Find where the given text appears and provide that cell's center as (X, Y) coordinate. 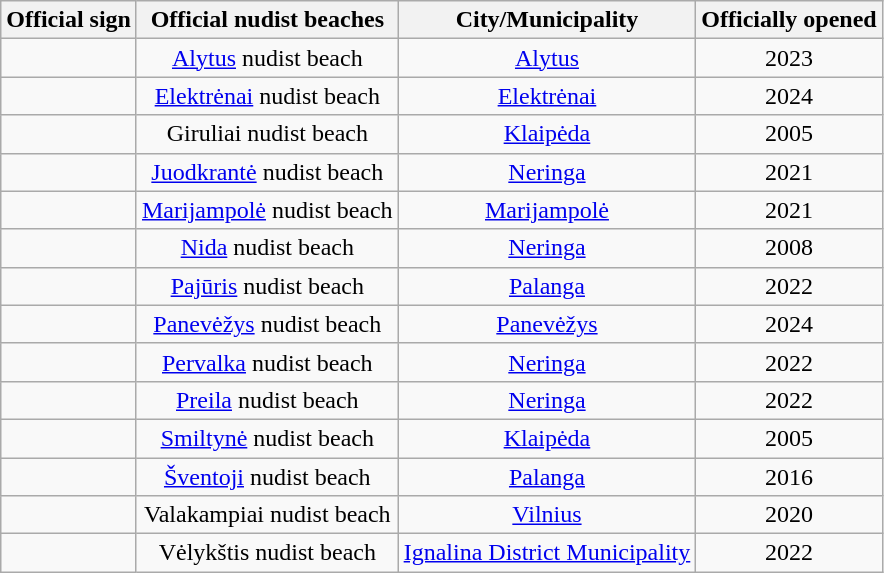
2020 (789, 515)
Marijampolė (547, 210)
Ignalina District Municipality (547, 553)
Valakampiai nudist beach (267, 515)
Panevėžys (547, 324)
Elektrėnai (547, 96)
Preila nudist beach (267, 400)
Official nudist beaches (267, 20)
Pervalka nudist beach (267, 362)
2016 (789, 477)
Giruliai nudist beach (267, 134)
Vėlykštis nudist beach (267, 553)
2008 (789, 248)
Smiltynė nudist beach (267, 438)
Panevėžys nudist beach (267, 324)
2023 (789, 58)
Elektrėnai nudist beach (267, 96)
Alytus nudist beach (267, 58)
Juodkrantė nudist beach (267, 172)
Marijampolė nudist beach (267, 210)
City/Municipality (547, 20)
Pajūris nudist beach (267, 286)
Nida nudist beach (267, 248)
Šventoji nudist beach (267, 477)
Officially opened (789, 20)
Alytus (547, 58)
Official sign (69, 20)
Vilnius (547, 515)
